Find where the given text appears and provide that cell's center as (x, y) coordinate. 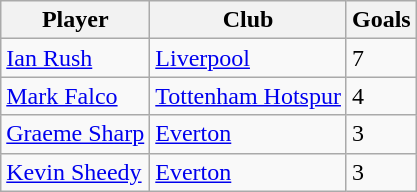
Liverpool (248, 58)
Player (76, 20)
Mark Falco (76, 96)
Ian Rush (76, 58)
Kevin Sheedy (76, 172)
7 (381, 58)
4 (381, 96)
Graeme Sharp (76, 134)
Goals (381, 20)
Tottenham Hotspur (248, 96)
Club (248, 20)
